Scan for the cell matching the given text and deliver its [X, Y] coordinate at center. 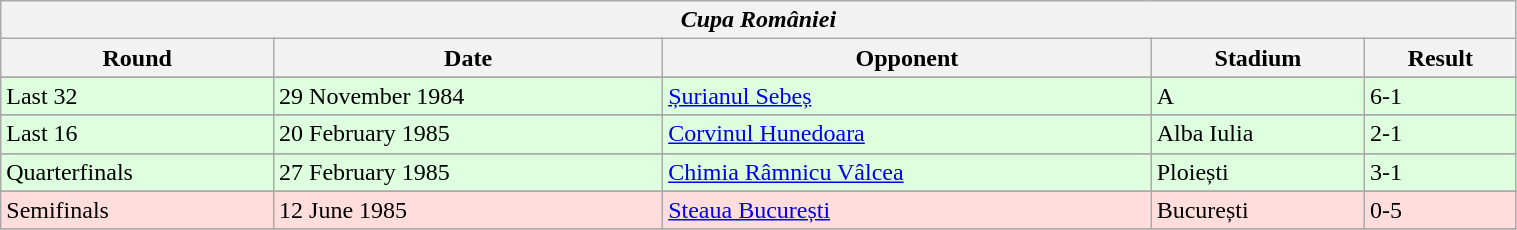
0-5 [1440, 210]
20 February 1985 [468, 134]
Opponent [908, 58]
Șurianul Sebeș [908, 96]
A [1258, 96]
Cupa României [758, 20]
27 February 1985 [468, 172]
Round [138, 58]
Stadium [1258, 58]
Ploiești [1258, 172]
29 November 1984 [468, 96]
Result [1440, 58]
Semifinals [138, 210]
2-1 [1440, 134]
Corvinul Hunedoara [908, 134]
6-1 [1440, 96]
3-1 [1440, 172]
Alba Iulia [1258, 134]
Last 32 [138, 96]
Quarterfinals [138, 172]
Chimia Râmnicu Vâlcea [908, 172]
Date [468, 58]
Last 16 [138, 134]
12 June 1985 [468, 210]
Steaua București [908, 210]
București [1258, 210]
